Return the [X, Y] coordinate for the center point of the cell that contains the specified text.  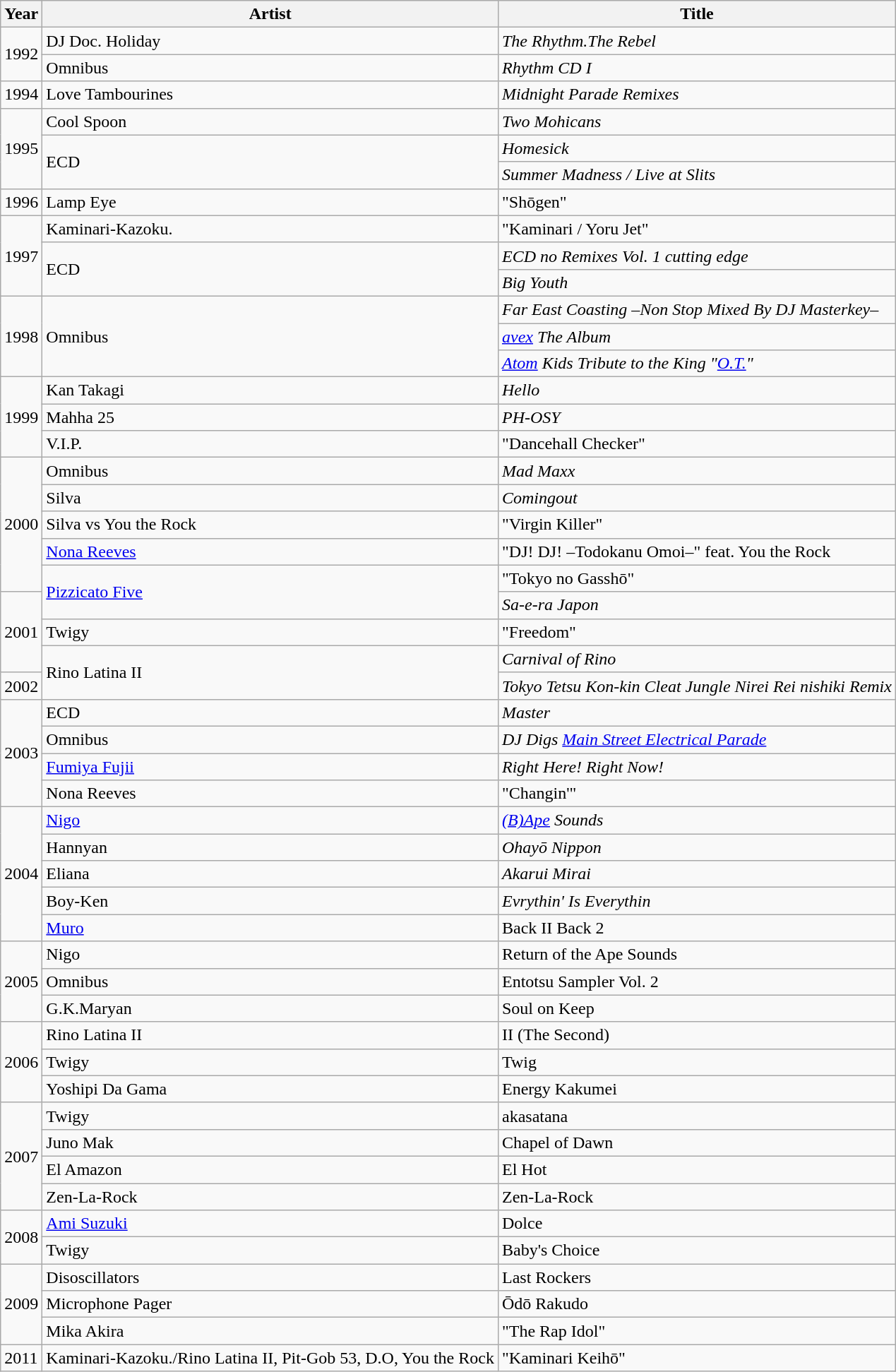
"Kaminari Keihō" [696, 1358]
"Freedom" [696, 632]
1999 [21, 417]
Title [696, 14]
1997 [21, 256]
"Changin'" [696, 794]
Homesick [696, 148]
Kaminari-Kazoku. [270, 229]
Love Tambourines [270, 95]
Rhythm CD I [696, 68]
Big Youth [696, 282]
"The Rap Idol" [696, 1331]
Two Mohicans [696, 121]
(B)Ape Sounds [696, 821]
El Amazon [270, 1169]
Summer Madness / Live at Slits [696, 175]
"Shōgen" [696, 202]
Sa-e-ra Japon [696, 605]
Atom Kids Tribute to the King "O.T." [696, 364]
Mad Maxx [696, 471]
Hello [696, 390]
1992 [21, 54]
DJ Doc. Holiday [270, 41]
Eliana [270, 874]
Ami Suzuki [270, 1224]
Pizzicato Five [270, 592]
Cool Spoon [270, 121]
Ohayō Nippon [696, 847]
2004 [21, 874]
2008 [21, 1237]
2002 [21, 686]
2005 [21, 982]
Dolce [696, 1224]
Last Rockers [696, 1277]
2011 [21, 1358]
Akarui Mirai [696, 874]
2001 [21, 632]
Artist [270, 14]
2009 [21, 1304]
Mahha 25 [270, 417]
The Rhythm.The Rebel [696, 41]
Year [21, 14]
1995 [21, 148]
"Kaminari / Yoru Jet" [696, 229]
Boy-Ken [270, 901]
Chapel of Dawn [696, 1143]
Carnival of Rino [696, 659]
Twig [696, 1062]
Yoshipi Da Gama [270, 1089]
Right Here! Right Now! [696, 766]
Silva vs You the Rock [270, 525]
PH-OSY [696, 417]
"Virgin Killer" [696, 525]
Far East Coasting –Non Stop Mixed By DJ Masterkey– [696, 309]
Ōdō Rakudo [696, 1304]
"DJ! DJ! –Todokanu Omoi–" feat. You the Rock [696, 551]
Kan Takagi [270, 390]
"Tokyo no Gasshō" [696, 578]
1996 [21, 202]
avex The Album [696, 337]
"Dancehall Checker" [696, 444]
DJ Digs Main Street Electrical Parade [696, 739]
Evrythin' Is Everythin [696, 901]
akasatana [696, 1116]
Midnight Parade Remixes [696, 95]
Muro [270, 928]
2006 [21, 1062]
G.K.Maryan [270, 1008]
V.I.P. [270, 444]
Hannyan [270, 847]
Silva [270, 498]
2003 [21, 753]
1998 [21, 336]
Soul on Keep [696, 1008]
2000 [21, 525]
Entotsu Sampler Vol. 2 [696, 982]
Back II Back 2 [696, 928]
Juno Mak [270, 1143]
El Hot [696, 1169]
Tokyo Tetsu Kon-kin Cleat Jungle Nirei Rei nishiki Remix [696, 686]
ECD no Remixes Vol. 1 cutting edge [696, 256]
Master [696, 712]
Fumiya Fujii [270, 766]
1994 [21, 95]
Return of the Ape Sounds [696, 955]
Energy Kakumei [696, 1089]
Comingout [696, 498]
Disoscillators [270, 1277]
2007 [21, 1156]
Baby's Choice [696, 1251]
II (The Second) [696, 1035]
Mika Akira [270, 1331]
Lamp Eye [270, 202]
Microphone Pager [270, 1304]
Kaminari-Kazoku./Rino Latina II, Pit-Gob 53, D.O, You the Rock [270, 1358]
